Locate the cell with the specified text and output its [x, y] center coordinate. 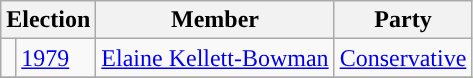
1979 [56, 58]
Election [48, 20]
Party [403, 20]
Elaine Kellett-Bowman [215, 58]
Conservative [403, 58]
Member [215, 20]
